Find where the given text appears and provide that cell's center as [x, y] coordinate. 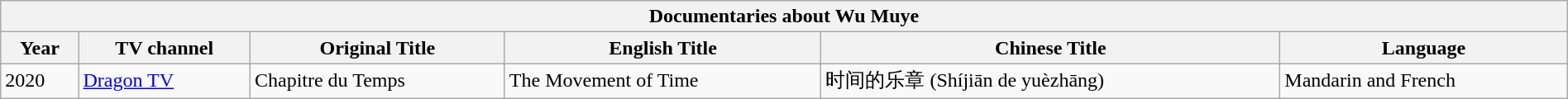
Chapitre du Temps [377, 81]
Documentaries about Wu Muye [784, 16]
Original Title [377, 48]
TV channel [164, 48]
Dragon TV [164, 81]
English Title [663, 48]
Chinese Title [1050, 48]
Language [1424, 48]
2020 [40, 81]
The Movement of Time [663, 81]
Year [40, 48]
时间的乐章 (Shíjiān de yuèzhāng) [1050, 81]
Mandarin and French [1424, 81]
